Find where the given text appears and provide that cell's center as (X, Y) coordinate. 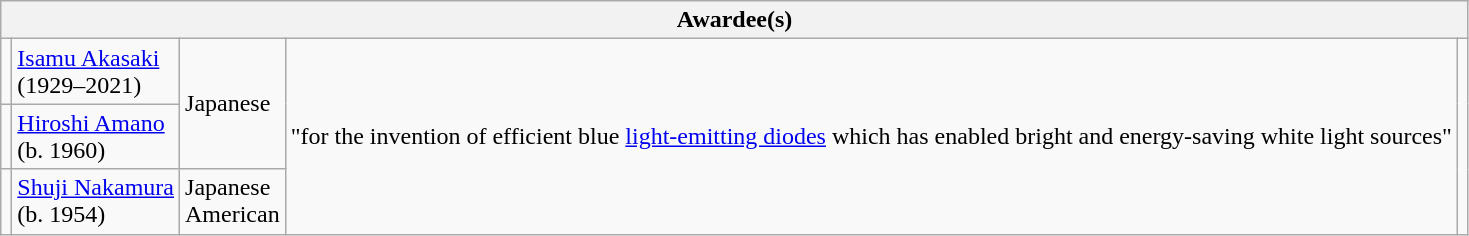
"for the invention of efficient blue light-emitting diodes which has enabled bright and energy-saving white light sources" (871, 136)
Hiroshi Amano(b. 1960) (96, 136)
Japanese (233, 104)
Awardee(s) (735, 20)
Shuji Nakamura(b. 1954) (96, 202)
Isamu Akasaki(1929–2021) (96, 72)
Japanese American (233, 202)
